Output the [x, y] coordinate of the center of the cell containing the given text.  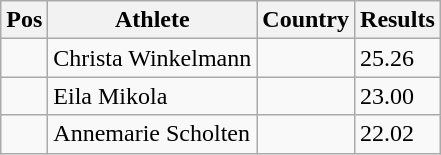
22.02 [398, 134]
Christa Winkelmann [152, 58]
23.00 [398, 96]
Results [398, 20]
Athlete [152, 20]
Annemarie Scholten [152, 134]
Pos [24, 20]
Eila Mikola [152, 96]
Country [306, 20]
25.26 [398, 58]
